For the text-containing cell, return its midpoint in (x, y) coordinate format. 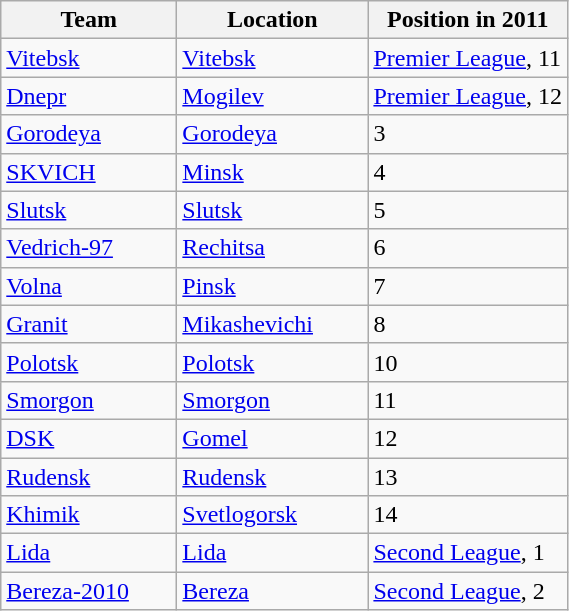
8 (468, 324)
Bereza-2010 (89, 591)
10 (468, 362)
11 (468, 400)
13 (468, 477)
Gomel (272, 438)
4 (468, 172)
Location (272, 20)
Bereza (272, 591)
Granit (89, 324)
Pinsk (272, 286)
Premier League, 11 (468, 58)
Vedrich-97 (89, 248)
5 (468, 210)
Second League, 1 (468, 553)
Mogilev (272, 96)
Minsk (272, 172)
SKVICH (89, 172)
Volna (89, 286)
6 (468, 248)
Second League, 2 (468, 591)
Svetlogorsk (272, 515)
14 (468, 515)
Team (89, 20)
Dnepr (89, 96)
Khimik (89, 515)
Rechitsa (272, 248)
Premier League, 12 (468, 96)
Position in 2011 (468, 20)
DSK (89, 438)
7 (468, 286)
12 (468, 438)
3 (468, 134)
Mikashevichi (272, 324)
